Extract the [X, Y] coordinate from the center of the cell holding the provided text.  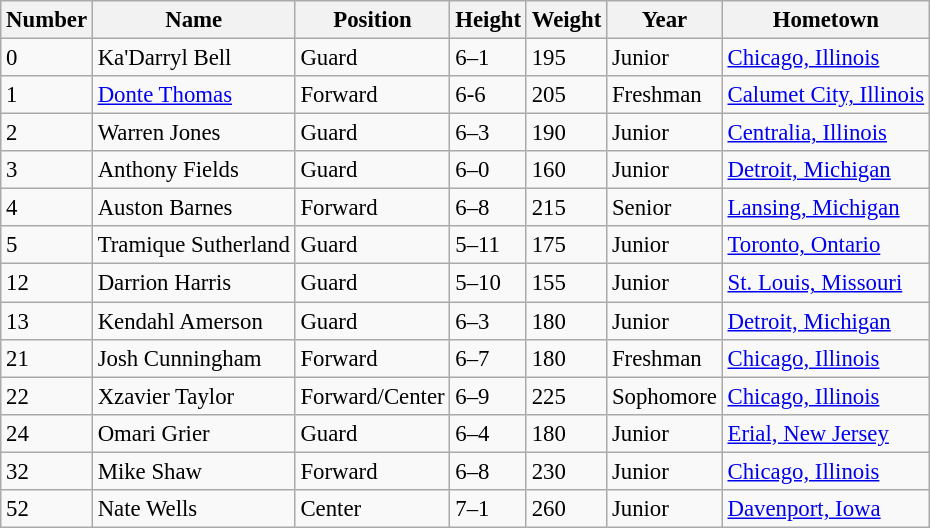
Forward/Center [372, 396]
3 [47, 170]
6–7 [488, 358]
Omari Grier [194, 433]
Position [372, 20]
Darrion Harris [194, 283]
Mike Shaw [194, 471]
5 [47, 245]
195 [566, 58]
4 [47, 208]
225 [566, 396]
21 [47, 358]
Hometown [826, 20]
St. Louis, Missouri [826, 283]
205 [566, 95]
13 [47, 321]
0 [47, 58]
Sophomore [665, 396]
1 [47, 95]
Auston Barnes [194, 208]
12 [47, 283]
175 [566, 245]
Davenport, Iowa [826, 509]
6–1 [488, 58]
155 [566, 283]
190 [566, 133]
Lansing, Michigan [826, 208]
7–1 [488, 509]
Ka'Darryl Bell [194, 58]
Kendahl Amerson [194, 321]
6-6 [488, 95]
32 [47, 471]
6–0 [488, 170]
Tramique Sutherland [194, 245]
230 [566, 471]
160 [566, 170]
52 [47, 509]
Josh Cunningham [194, 358]
Nate Wells [194, 509]
6–4 [488, 433]
Center [372, 509]
Donte Thomas [194, 95]
215 [566, 208]
Weight [566, 20]
Height [488, 20]
Xzavier Taylor [194, 396]
24 [47, 433]
2 [47, 133]
Anthony Fields [194, 170]
Erial, New Jersey [826, 433]
Year [665, 20]
Number [47, 20]
Centralia, Illinois [826, 133]
5–11 [488, 245]
Calumet City, Illinois [826, 95]
22 [47, 396]
5–10 [488, 283]
6–9 [488, 396]
Name [194, 20]
260 [566, 509]
Toronto, Ontario [826, 245]
Senior [665, 208]
Warren Jones [194, 133]
